Pinpoint the cell where the given text exists, returning its [x, y] midpoint coordinate. 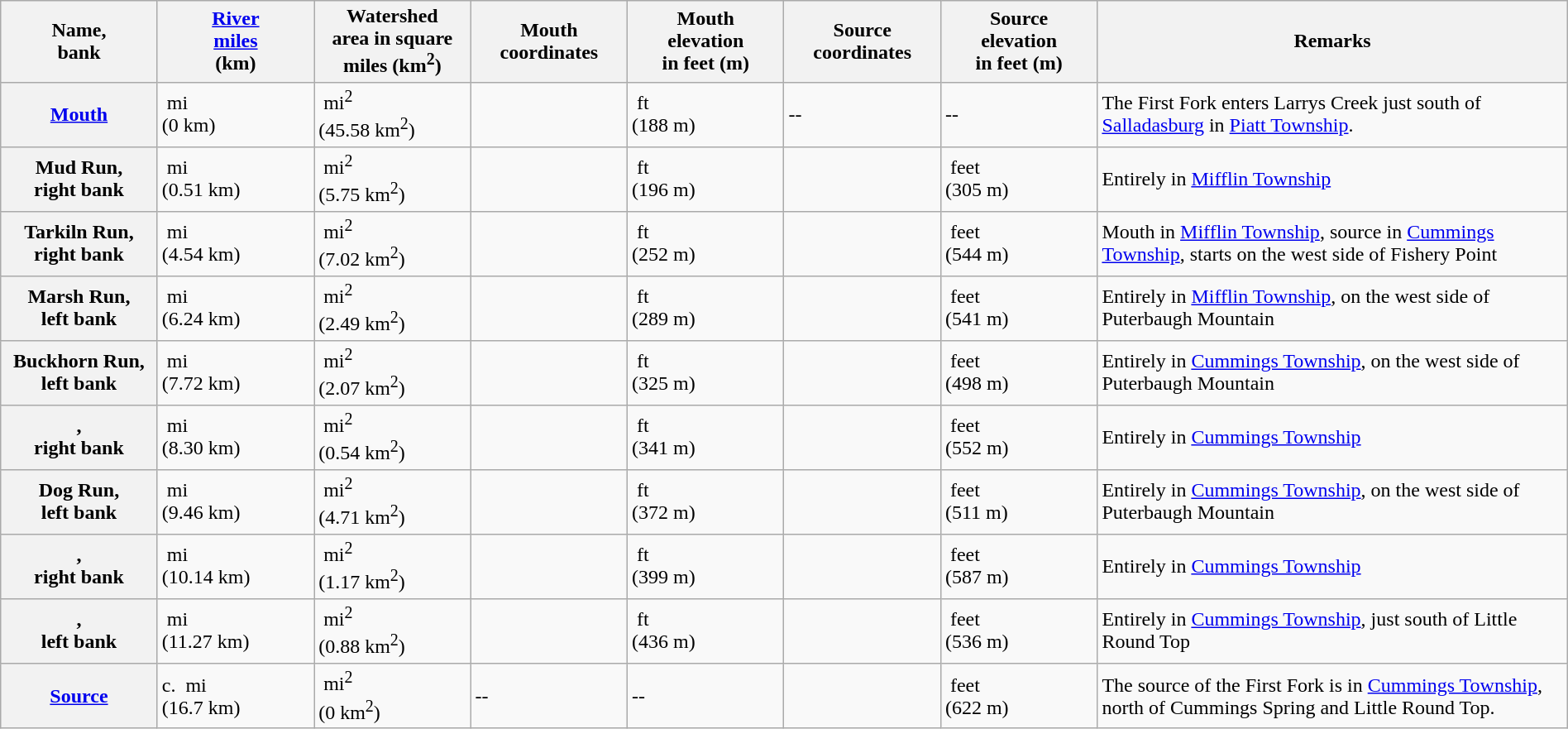
feet(536 m) [1019, 631]
c. mi (16.7 km) [235, 696]
Entirely in Mifflin Township [1332, 179]
Source elevation in feet (m) [1019, 41]
mi2 (0 km2) [392, 696]
Mouth [79, 114]
Mud Run,right bank [79, 179]
mi (11.27 km) [235, 631]
Watershedarea in square miles (km2) [392, 41]
feet(544 m) [1019, 243]
feet(305 m) [1019, 179]
feet(622 m) [1019, 696]
ft (252 m) [706, 243]
Dog Run,left bank [79, 502]
Remarks [1332, 41]
mi (9.46 km) [235, 502]
mi (0 km) [235, 114]
Source coordinates [862, 41]
mi (6.24 km) [235, 308]
The First Fork enters Larrys Creek just south of Salladasburg in Piatt Township. [1332, 114]
mi2 (1.17 km2) [392, 567]
ft (399 m) [706, 567]
ft (325 m) [706, 372]
feet(541 m) [1019, 308]
mi (10.14 km) [235, 567]
ft (196 m) [706, 179]
mi2 (4.71 km2) [392, 502]
mi2 (2.07 km2) [392, 372]
Mouth in Mifflin Township, source in Cummings Township, starts on the west side of Fishery Point [1332, 243]
,left bank [79, 631]
ft (436 m) [706, 631]
mi2 (0.54 km2) [392, 438]
ft (188 m) [706, 114]
Mouth coordinates [549, 41]
mi (7.72 km) [235, 372]
River miles (km) [235, 41]
ft (372 m) [706, 502]
Entirely in Cummings Township, just south of Little Round Top [1332, 631]
The source of the First Fork is in Cummings Township, north of Cummings Spring and Little Round Top. [1332, 696]
Buckhorn Run,left bank [79, 372]
feet(552 m) [1019, 438]
mi2 (45.58 km2) [392, 114]
Marsh Run,left bank [79, 308]
mi2 (2.49 km2) [392, 308]
feet(498 m) [1019, 372]
feet(587 m) [1019, 567]
Source [79, 696]
mi (8.30 km) [235, 438]
feet(511 m) [1019, 502]
mi2 (7.02 km2) [392, 243]
mi (0.51 km) [235, 179]
mi2 (5.75 km2) [392, 179]
Entirely in Mifflin Township, on the west side of Puterbaugh Mountain [1332, 308]
ft (341 m) [706, 438]
mi (4.54 km) [235, 243]
ft (289 m) [706, 308]
Name, bank [79, 41]
mi2 (0.88 km2) [392, 631]
Tarkiln Run,right bank [79, 243]
Mouth elevation in feet (m) [706, 41]
